Find where the given text appears and provide that cell's center as (x, y) coordinate. 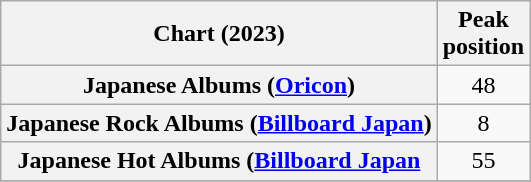
Peakposition (483, 34)
Japanese Albums (Oricon) (219, 85)
55 (483, 161)
8 (483, 123)
Japanese Hot Albums (Billboard Japan (219, 161)
Japanese Rock Albums (Billboard Japan) (219, 123)
48 (483, 85)
Chart (2023) (219, 34)
